Capture the cell that displays the provided text and extract its [X, Y] central coordinate. 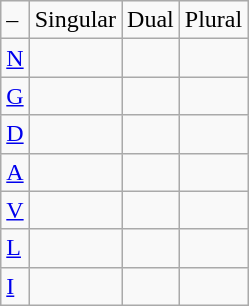
D [15, 134]
Dual [151, 20]
Singular [75, 20]
L [15, 248]
N [15, 58]
Plural [213, 20]
– [15, 20]
A [15, 172]
V [15, 210]
G [15, 96]
I [15, 286]
